Identify which cell holds the provided text, then report its (x, y) central coordinate. 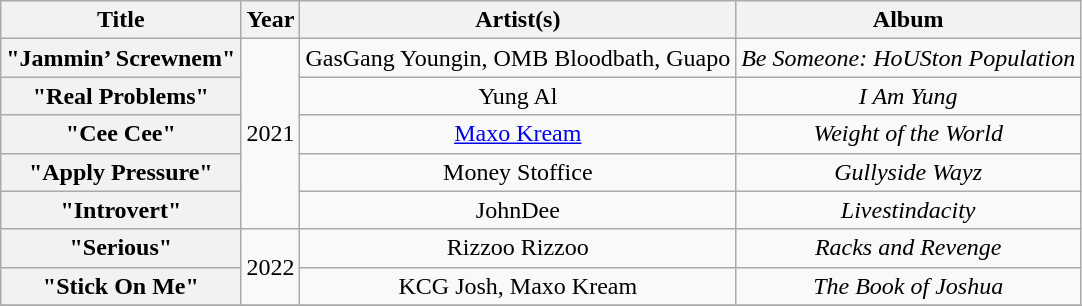
I Am Yung (908, 96)
"Stick On Me" (121, 286)
Album (908, 20)
2021 (270, 134)
Artist(s) (518, 20)
Title (121, 20)
Maxo Kream (518, 134)
Money Stoffice (518, 172)
Racks and Revenge (908, 248)
"Cee Cee" (121, 134)
JohnDee (518, 210)
2022 (270, 267)
Year (270, 20)
"Serious" (121, 248)
Be Someone: HoUSton Population (908, 58)
"Real Problems" (121, 96)
Weight of the World (908, 134)
The Book of Joshua (908, 286)
GasGang Youngin, OMB Bloodbath, Guapo (518, 58)
KCG Josh, Maxo Kream (518, 286)
Rizzoo Rizzoo (518, 248)
"Jammin’ Screwnem" (121, 58)
Livestindacity (908, 210)
"Introvert" (121, 210)
Gullyside Wayz (908, 172)
Yung Al (518, 96)
"Apply Pressure" (121, 172)
